Find where the given text appears and provide that cell's center as (x, y) coordinate. 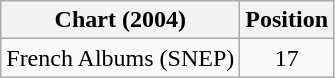
Position (287, 20)
French Albums (SNEP) (120, 58)
Chart (2004) (120, 20)
17 (287, 58)
